Search for the cell housing the specified text and yield its [X, Y] center coordinate. 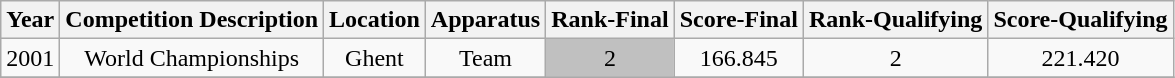
Score-Final [738, 20]
Score-Qualifying [1080, 20]
Rank-Final [610, 20]
Team [485, 58]
Apparatus [485, 20]
Rank-Qualifying [895, 20]
Location [375, 20]
World Championships [192, 58]
166.845 [738, 58]
Competition Description [192, 20]
Ghent [375, 58]
221.420 [1080, 58]
Year [30, 20]
2001 [30, 58]
